Return (X, Y) of the center of cell containing provided text 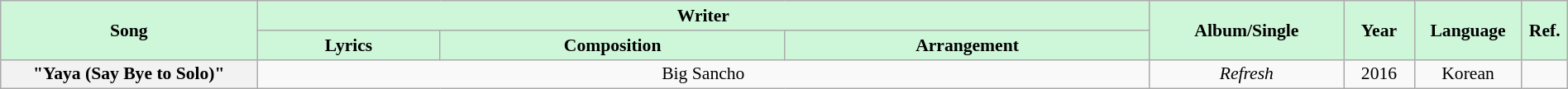
Writer (703, 16)
Refresh (1247, 74)
Arrangement (968, 44)
Lyrics (349, 44)
"Yaya (Say Bye to Solo)" (129, 74)
Language (1468, 30)
2016 (1379, 74)
Album/Single (1247, 30)
Korean (1468, 74)
Composition (612, 44)
Ref. (1545, 30)
Song (129, 30)
Big Sancho (703, 74)
Year (1379, 30)
